Return the (x, y) coordinate for the center point of the cell that contains the specified text.  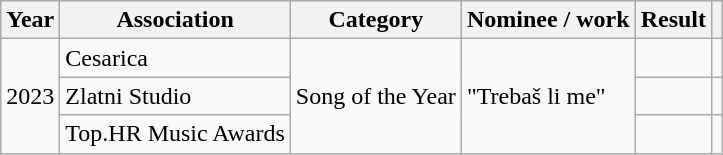
Result (673, 20)
Association (176, 20)
"Trebaš li me" (548, 96)
Year (30, 20)
Category (376, 20)
Song of the Year (376, 96)
2023 (30, 96)
Zlatni Studio (176, 96)
Top.HR Music Awards (176, 134)
Nominee / work (548, 20)
Cesarica (176, 58)
